Search for the cell housing the specified text and yield its [x, y] center coordinate. 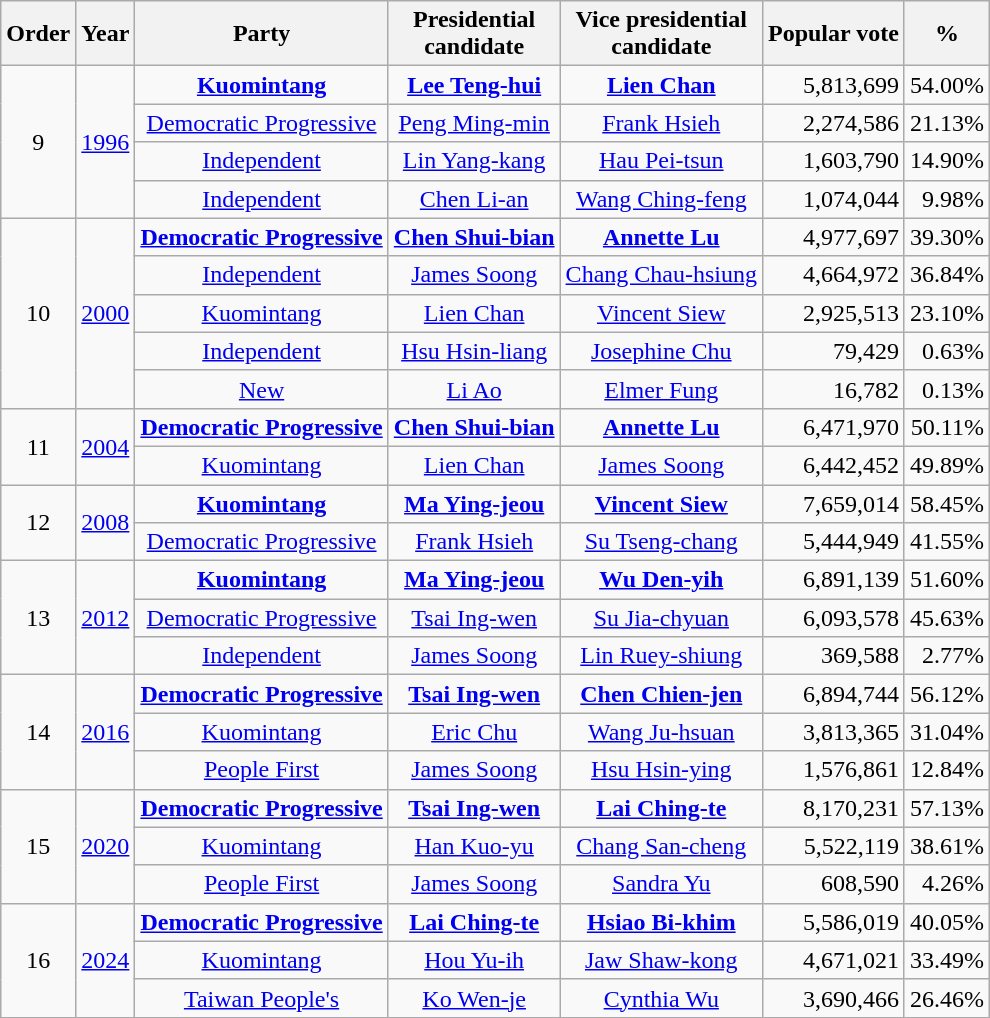
2012 [106, 618]
5,813,699 [833, 85]
14.90% [946, 161]
Order [38, 34]
6,891,139 [833, 580]
Chen Chien-jen [661, 694]
16,782 [833, 389]
4,664,972 [833, 275]
1,074,044 [833, 199]
Sandra Yu [661, 884]
3,690,466 [833, 998]
Wang Ching-feng [661, 199]
6,093,578 [833, 618]
38.61% [946, 846]
2024 [106, 960]
2000 [106, 313]
6,894,744 [833, 694]
Hou Yu-ih [474, 960]
Ko Wen-je [474, 998]
15 [38, 846]
33.49% [946, 960]
0.63% [946, 351]
13 [38, 618]
Hsiao Bi-khim [661, 922]
21.13% [946, 123]
2,925,513 [833, 313]
14 [38, 732]
608,590 [833, 884]
6,442,452 [833, 465]
New [262, 389]
12 [38, 522]
Chen Li-an [474, 199]
54.00% [946, 85]
Eric Chu [474, 732]
Hau Pei-tsun [661, 161]
Taiwan People's [262, 998]
2,274,586 [833, 123]
10 [38, 313]
9 [38, 142]
1,576,861 [833, 770]
50.11% [946, 427]
51.60% [946, 580]
Lin Ruey-shiung [661, 656]
Hsu Hsin-ying [661, 770]
Popular vote [833, 34]
16 [38, 960]
5,444,949 [833, 542]
26.46% [946, 998]
39.30% [946, 237]
Cynthia Wu [661, 998]
% [946, 34]
4,671,021 [833, 960]
2004 [106, 446]
Hsu Hsin-liang [474, 351]
2020 [106, 846]
1,603,790 [833, 161]
58.45% [946, 503]
Lee Teng-hui [474, 85]
0.13% [946, 389]
Su Jia-chyuan [661, 618]
4,977,697 [833, 237]
Chang Chau-hsiung [661, 275]
4.26% [946, 884]
2008 [106, 522]
49.89% [946, 465]
5,586,019 [833, 922]
Chang San-cheng [661, 846]
57.13% [946, 808]
12.84% [946, 770]
369,588 [833, 656]
23.10% [946, 313]
9.98% [946, 199]
Lin Yang-kang [474, 161]
3,813,365 [833, 732]
1996 [106, 142]
36.84% [946, 275]
7,659,014 [833, 503]
31.04% [946, 732]
56.12% [946, 694]
Josephine Chu [661, 351]
Party [262, 34]
40.05% [946, 922]
2.77% [946, 656]
Su Tseng-chang [661, 542]
11 [38, 446]
8,170,231 [833, 808]
Jaw Shaw-kong [661, 960]
6,471,970 [833, 427]
Wu Den-yih [661, 580]
41.55% [946, 542]
2016 [106, 732]
79,429 [833, 351]
Year [106, 34]
Vice presidentialcandidate [661, 34]
Peng Ming-min [474, 123]
5,522,119 [833, 846]
Presidentialcandidate [474, 34]
Han Kuo-yu [474, 846]
45.63% [946, 618]
Elmer Fung [661, 389]
Li Ao [474, 389]
Wang Ju-hsuan [661, 732]
